Provide the (x, y) coordinate of the cell's center where the given text is located.  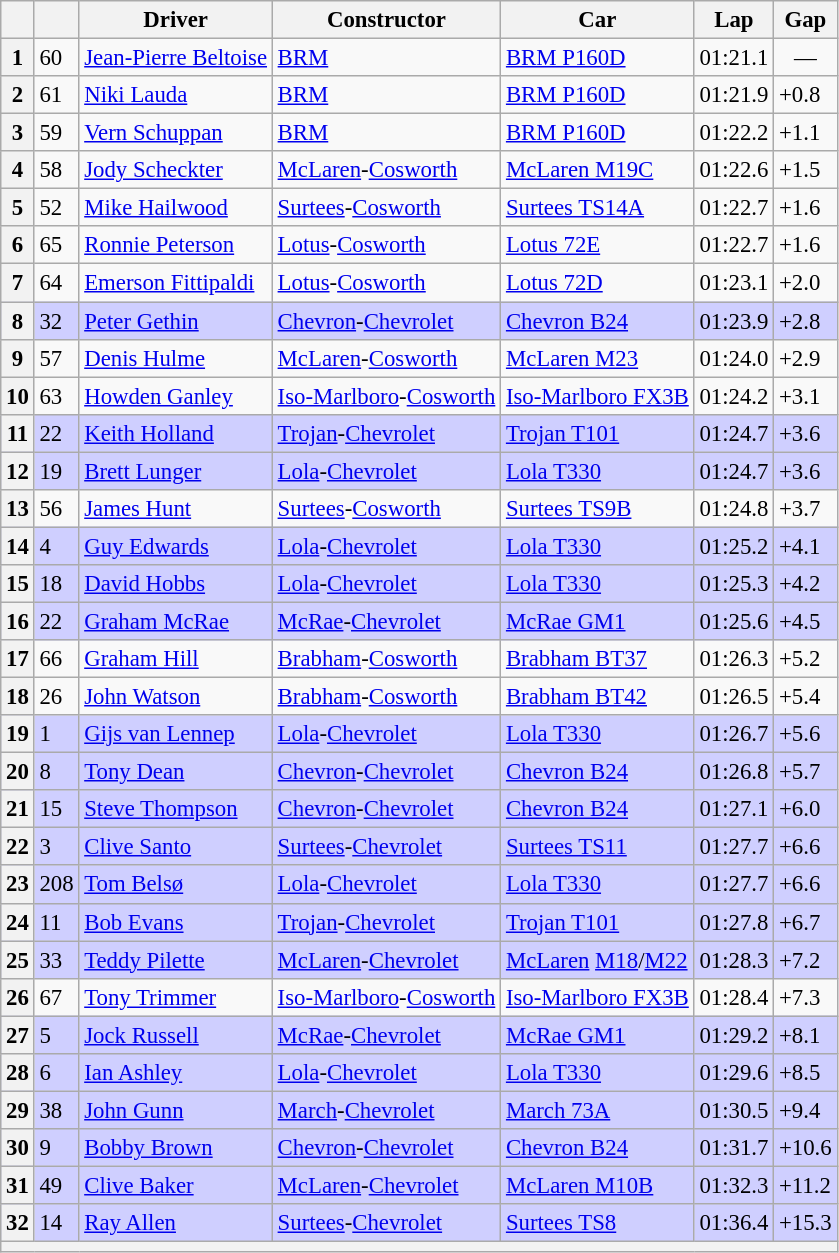
25 (18, 960)
01:26.5 (734, 697)
01:21.9 (734, 95)
28 (18, 1073)
+5.4 (806, 697)
31 (18, 1185)
+3.7 (806, 509)
17 (18, 659)
Car (598, 20)
Clive Santo (176, 847)
+10.6 (806, 1148)
Denis Hulme (176, 358)
01:29.2 (734, 1035)
Surtees TS9B (598, 509)
+2.8 (806, 321)
+8.5 (806, 1073)
13 (18, 509)
7 (18, 283)
Clive Baker (176, 1185)
+4.1 (806, 546)
66 (56, 659)
Gijs van Lennep (176, 734)
01:25.6 (734, 621)
01:22.6 (734, 170)
24 (18, 922)
March 73A (598, 1110)
Surtees TS14A (598, 208)
McLaren M10B (598, 1185)
+2.9 (806, 358)
McLaren M23 (598, 358)
+5.6 (806, 734)
60 (56, 58)
+7.3 (806, 997)
29 (18, 1110)
+11.2 (806, 1185)
Guy Edwards (176, 546)
Constructor (386, 20)
01:29.6 (734, 1073)
Ray Allen (176, 1223)
+4.5 (806, 621)
Peter Gethin (176, 321)
01:28.4 (734, 997)
Brabham BT37 (598, 659)
01:26.7 (734, 734)
Driver (176, 20)
23 (18, 885)
Vern Schuppan (176, 133)
01:24.2 (734, 396)
58 (56, 170)
+2.0 (806, 283)
John Gunn (176, 1110)
Keith Holland (176, 433)
McLaren M18/M22 (598, 960)
63 (56, 396)
Bob Evans (176, 922)
52 (56, 208)
Howden Ganley (176, 396)
Ian Ashley (176, 1073)
67 (56, 997)
01:27.1 (734, 809)
12 (18, 471)
2 (18, 95)
Tom Belsø (176, 885)
Niki Lauda (176, 95)
27 (18, 1035)
01:26.3 (734, 659)
Gap (806, 20)
61 (56, 95)
49 (56, 1185)
01:24.0 (734, 358)
16 (18, 621)
33 (56, 960)
38 (56, 1110)
Lap (734, 20)
Tony Trimmer (176, 997)
David Hobbs (176, 584)
Jock Russell (176, 1035)
+9.4 (806, 1110)
+6.7 (806, 922)
Surtees TS8 (598, 1223)
Mike Hailwood (176, 208)
Lotus 72D (598, 283)
Graham McRae (176, 621)
01:22.2 (734, 133)
01:32.3 (734, 1185)
Jean-Pierre Beltoise (176, 58)
01:31.7 (734, 1148)
Surtees TS11 (598, 847)
+15.3 (806, 1223)
56 (56, 509)
Jody Scheckter (176, 170)
01:25.2 (734, 546)
01:30.5 (734, 1110)
+3.1 (806, 396)
James Hunt (176, 509)
01:27.8 (734, 922)
01:23.1 (734, 283)
+1.5 (806, 170)
— (806, 58)
+5.2 (806, 659)
Graham Hill (176, 659)
01:24.8 (734, 509)
01:25.3 (734, 584)
Brabham BT42 (598, 697)
20 (18, 772)
John Watson (176, 697)
208 (56, 885)
Lotus 72E (598, 245)
+4.2 (806, 584)
Bobby Brown (176, 1148)
Emerson Fittipaldi (176, 283)
57 (56, 358)
+6.0 (806, 809)
59 (56, 133)
Ronnie Peterson (176, 245)
01:36.4 (734, 1223)
01:28.3 (734, 960)
Steve Thompson (176, 809)
+1.1 (806, 133)
64 (56, 283)
01:21.1 (734, 58)
+8.1 (806, 1035)
65 (56, 245)
Teddy Pilette (176, 960)
March-Chevrolet (386, 1110)
01:23.9 (734, 321)
01:26.8 (734, 772)
+7.2 (806, 960)
+5.7 (806, 772)
10 (18, 396)
Brett Lunger (176, 471)
21 (18, 809)
30 (18, 1148)
Tony Dean (176, 772)
+0.8 (806, 95)
McLaren M19C (598, 170)
